Extract the [X, Y] coordinate from the center of the cell holding the provided text.  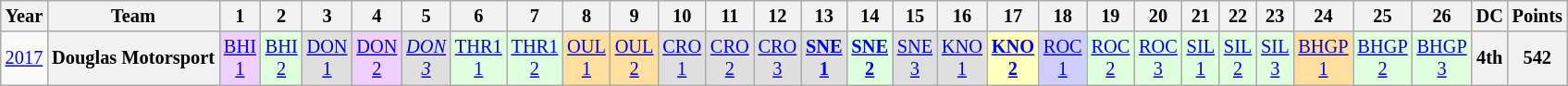
OUL1 [586, 58]
BHI1 [241, 58]
KNO1 [962, 58]
17 [1013, 16]
9 [635, 16]
Team [133, 16]
22 [1238, 16]
ROC2 [1111, 58]
ROC3 [1158, 58]
KNO2 [1013, 58]
CRO2 [730, 58]
542 [1537, 58]
SIL1 [1201, 58]
5 [426, 16]
BHI2 [281, 58]
25 [1382, 16]
THR12 [535, 58]
Points [1537, 16]
23 [1275, 16]
Year [24, 16]
4 [377, 16]
ROC1 [1063, 58]
OUL2 [635, 58]
BHGP2 [1382, 58]
DON2 [377, 58]
4th [1489, 58]
1 [241, 16]
DON1 [327, 58]
2 [281, 16]
26 [1442, 16]
CRO1 [682, 58]
2017 [24, 58]
21 [1201, 16]
SIL2 [1238, 58]
BHGP3 [1442, 58]
CRO3 [778, 58]
SNE2 [870, 58]
SNE1 [823, 58]
24 [1323, 16]
8 [586, 16]
BHGP1 [1323, 58]
15 [915, 16]
10 [682, 16]
DON3 [426, 58]
SNE3 [915, 58]
THR11 [479, 58]
12 [778, 16]
3 [327, 16]
13 [823, 16]
18 [1063, 16]
20 [1158, 16]
7 [535, 16]
6 [479, 16]
14 [870, 16]
19 [1111, 16]
SIL3 [1275, 58]
Douglas Motorsport [133, 58]
DC [1489, 16]
11 [730, 16]
16 [962, 16]
